Determine the (x, y) coordinate at the center of the cell enclosing the given text.  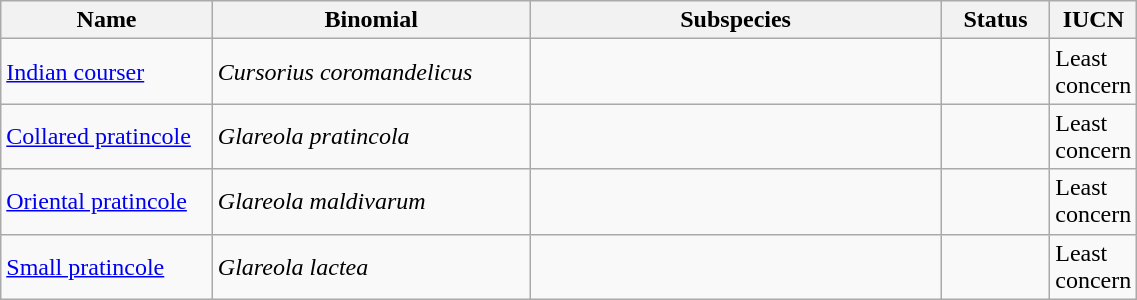
Name (107, 20)
Glareola maldivarum (371, 202)
IUCN (1094, 20)
Binomial (371, 20)
Glareola pratincola (371, 136)
Oriental pratincole (107, 202)
Small pratincole (107, 266)
Indian courser (107, 72)
Status (996, 20)
Collared pratincole (107, 136)
Glareola lactea (371, 266)
Subspecies (736, 20)
Cursorius coromandelicus (371, 72)
